Provide the [X, Y] coordinate of the cell's center where the given text is located.  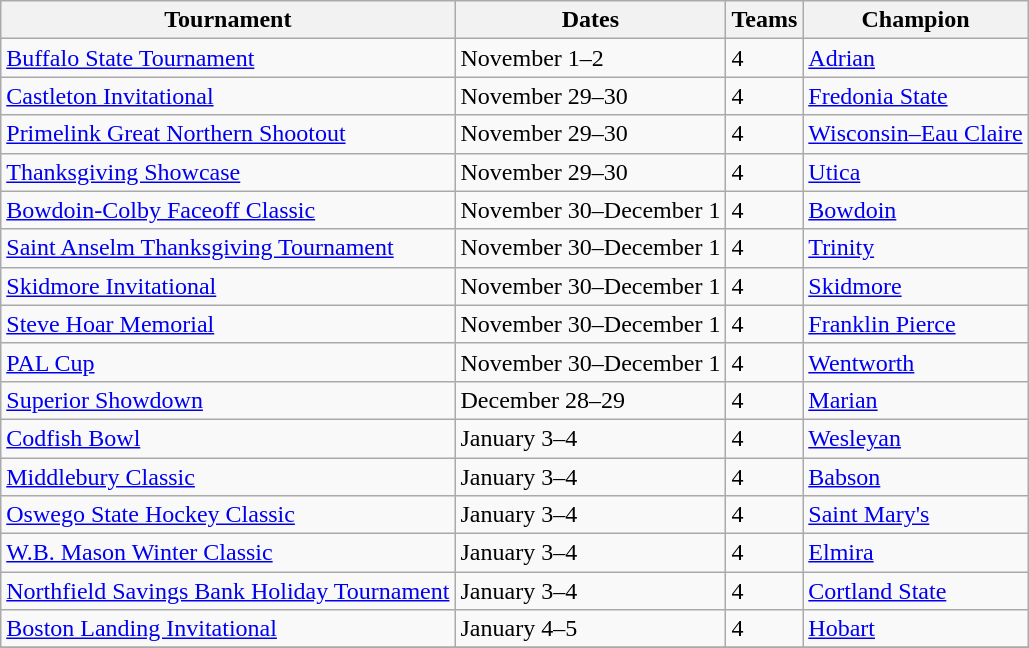
Tournament [228, 20]
Teams [764, 20]
Northfield Savings Bank Holiday Tournament [228, 591]
January 4–5 [590, 629]
Saint Anselm Thanksgiving Tournament [228, 248]
Skidmore Invitational [228, 286]
Wisconsin–Eau Claire [916, 134]
Bowdoin [916, 210]
Franklin Pierce [916, 324]
December 28–29 [590, 400]
Boston Landing Invitational [228, 629]
Thanksgiving Showcase [228, 172]
Saint Mary's [916, 515]
Cortland State [916, 591]
Superior Showdown [228, 400]
Marian [916, 400]
Utica [916, 172]
Elmira [916, 553]
Fredonia State [916, 96]
Oswego State Hockey Classic [228, 515]
November 1–2 [590, 58]
Skidmore [916, 286]
Trinity [916, 248]
Primelink Great Northern Shootout [228, 134]
Bowdoin-Colby Faceoff Classic [228, 210]
Hobart [916, 629]
PAL Cup [228, 362]
Steve Hoar Memorial [228, 324]
Middlebury Classic [228, 477]
W.B. Mason Winter Classic [228, 553]
Codfish Bowl [228, 438]
Castleton Invitational [228, 96]
Wesleyan [916, 438]
Buffalo State Tournament [228, 58]
Babson [916, 477]
Dates [590, 20]
Wentworth [916, 362]
Adrian [916, 58]
Champion [916, 20]
